Pinpoint the cell where the given text exists, returning its (X, Y) midpoint coordinate. 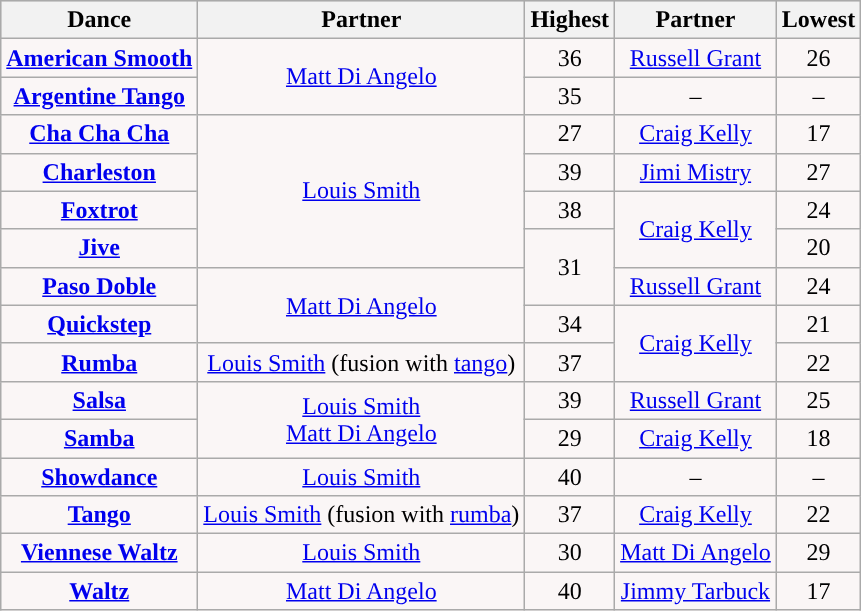
Samba (100, 438)
Waltz (100, 591)
Quickstep (100, 324)
Jimmy Tarbuck (696, 591)
Cha Cha Cha (100, 134)
Jimi Mistry (696, 172)
20 (818, 248)
30 (570, 553)
Louis Smith (fusion with rumba) (362, 515)
Louis SmithMatt Di Angelo (362, 419)
21 (818, 324)
Rumba (100, 362)
35 (570, 96)
31 (570, 267)
Viennese Waltz (100, 553)
Dance (100, 20)
25 (818, 400)
38 (570, 210)
American Smooth (100, 58)
Argentine Tango (100, 96)
Tango (100, 515)
36 (570, 58)
Louis Smith (fusion with tango) (362, 362)
Jive (100, 248)
Charleston (100, 172)
Showdance (100, 477)
Salsa (100, 400)
Highest (570, 20)
Lowest (818, 20)
Foxtrot (100, 210)
26 (818, 58)
34 (570, 324)
18 (818, 438)
Paso Doble (100, 286)
